Search for the cell housing the specified text and yield its (x, y) center coordinate. 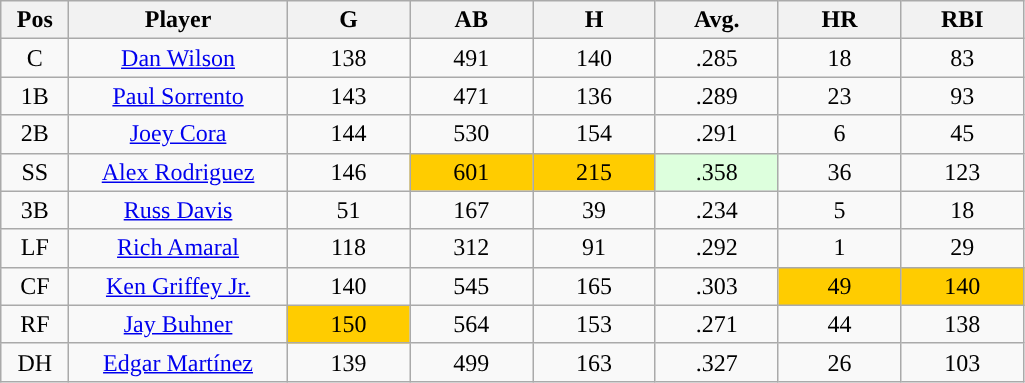
.358 (716, 172)
146 (348, 172)
5 (840, 210)
2B (35, 134)
Alex Rodriguez (178, 172)
Paul Sorrento (178, 96)
215 (594, 172)
.327 (716, 362)
103 (962, 362)
499 (472, 362)
6 (840, 134)
RF (35, 324)
143 (348, 96)
SS (35, 172)
312 (472, 248)
601 (472, 172)
144 (348, 134)
3B (35, 210)
Edgar Martínez (178, 362)
1 (840, 248)
44 (840, 324)
49 (840, 286)
51 (348, 210)
23 (840, 96)
118 (348, 248)
Jay Buhner (178, 324)
Pos (35, 20)
154 (594, 134)
Player (178, 20)
83 (962, 58)
153 (594, 324)
RBI (962, 20)
.291 (716, 134)
136 (594, 96)
1B (35, 96)
Ken Griffey Jr. (178, 286)
LF (35, 248)
564 (472, 324)
Avg. (716, 20)
HR (840, 20)
150 (348, 324)
163 (594, 362)
545 (472, 286)
Dan Wilson (178, 58)
165 (594, 286)
471 (472, 96)
.292 (716, 248)
CF (35, 286)
AB (472, 20)
DH (35, 362)
93 (962, 96)
H (594, 20)
.289 (716, 96)
Russ Davis (178, 210)
45 (962, 134)
530 (472, 134)
26 (840, 362)
29 (962, 248)
91 (594, 248)
.303 (716, 286)
G (348, 20)
36 (840, 172)
Joey Cora (178, 134)
123 (962, 172)
.271 (716, 324)
491 (472, 58)
.234 (716, 210)
Rich Amaral (178, 248)
167 (472, 210)
.285 (716, 58)
C (35, 58)
139 (348, 362)
39 (594, 210)
